Determine the [x, y] coordinate at the center of the cell enclosing the given text.  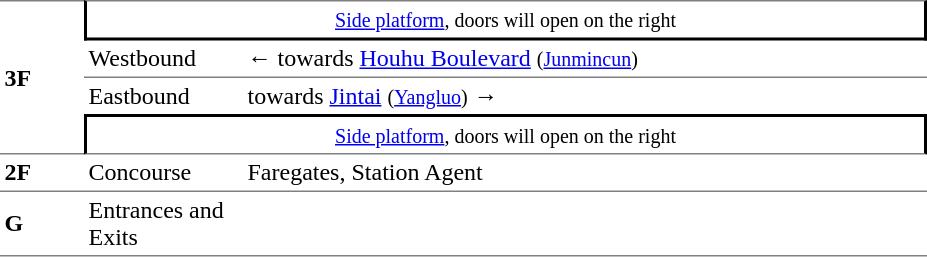
Concourse [164, 173]
G [42, 224]
Entrances and Exits [164, 224]
towards Jintai (Yangluo) → [585, 95]
2F [42, 173]
Eastbound [164, 95]
Westbound [164, 58]
← towards Houhu Boulevard (Junmincun) [585, 58]
Faregates, Station Agent [585, 173]
3F [42, 77]
